Identify which cell holds the provided text, then report its [X, Y] central coordinate. 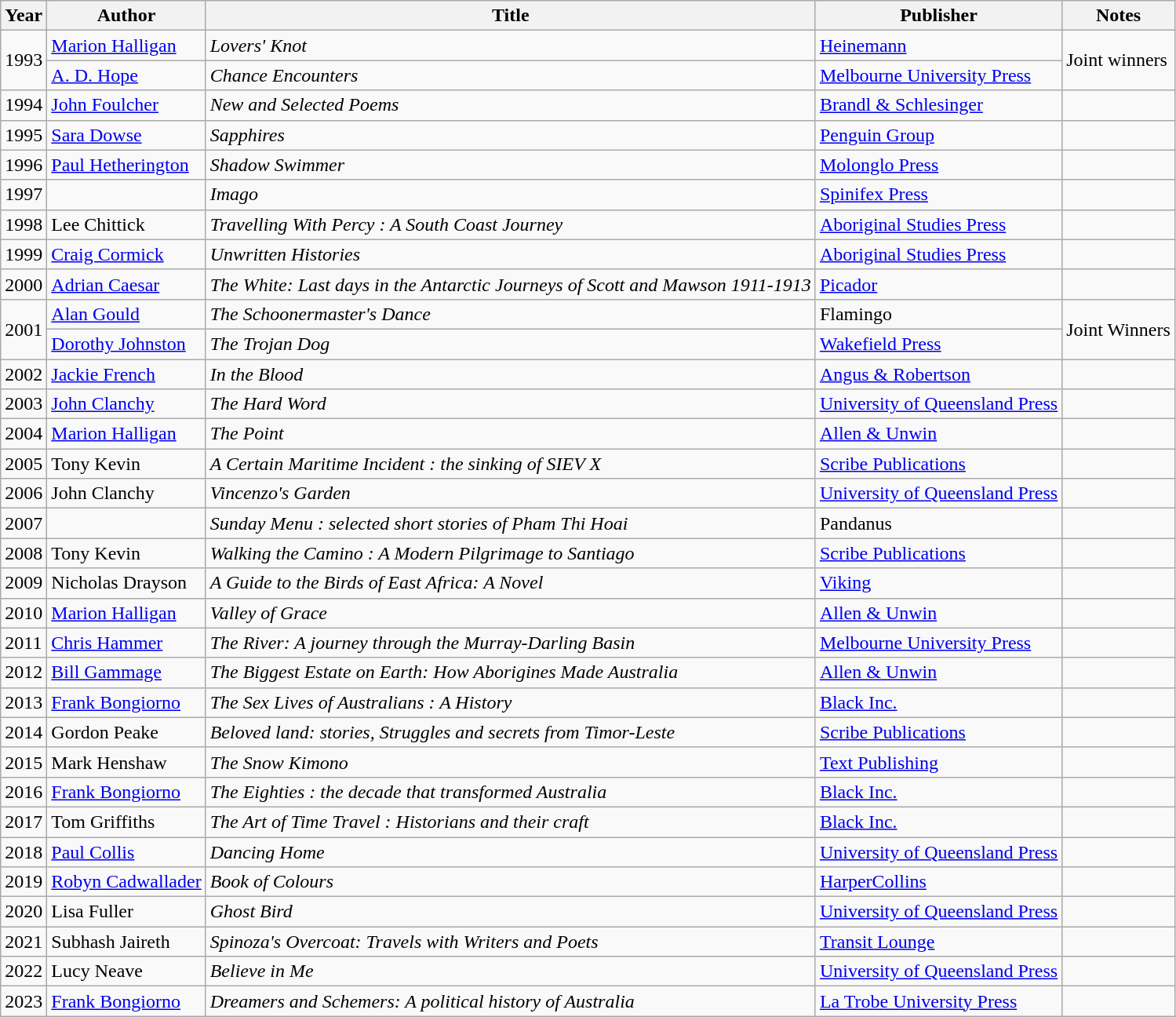
Imago [510, 195]
A Certain Maritime Incident : the sinking of SIEV X [510, 464]
Penguin Group [938, 135]
Ghost Bird [510, 912]
Alan Gould [126, 314]
Subhash Jaireth [126, 942]
Dreamers and Schemers: A political history of Australia [510, 1001]
Travelling With Percy : A South Coast Journey [510, 224]
Lee Chittick [126, 224]
Chance Encounters [510, 75]
1996 [24, 165]
Nicholas Drayson [126, 583]
HarperCollins [938, 882]
A Guide to the Birds of East Africa: A Novel [510, 583]
Sunday Menu : selected short stories of Pham Thi Hoai [510, 523]
2012 [24, 673]
Heinemann [938, 46]
2004 [24, 434]
Author [126, 16]
The Biggest Estate on Earth: How Aborigines Made Australia [510, 673]
The Hard Word [510, 404]
Picador [938, 284]
The Point [510, 434]
Valley of Grace [510, 613]
2011 [24, 643]
2005 [24, 464]
2010 [24, 613]
2023 [24, 1001]
Flamingo [938, 314]
2008 [24, 553]
Viking [938, 583]
The White: Last days in the Antarctic Journeys of Scott and Mawson 1911-1913 [510, 284]
John Foulcher [126, 105]
1995 [24, 135]
Lucy Neave [126, 971]
1993 [24, 60]
Gordon Peake [126, 732]
1997 [24, 195]
1998 [24, 224]
A. D. Hope [126, 75]
Wakefield Press [938, 344]
Year [24, 16]
2001 [24, 329]
Notes [1119, 16]
Angus & Robertson [938, 374]
The Eighties : the decade that transformed Australia [510, 792]
Paul Hetherington [126, 165]
Lovers' Knot [510, 46]
Book of Colours [510, 882]
Tom Griffiths [126, 822]
Robyn Cadwallader [126, 882]
2021 [24, 942]
Brandl & Schlesinger [938, 105]
Joint Winners [1119, 329]
Publisher [938, 16]
New and Selected Poems [510, 105]
Spinoza's Overcoat: Travels with Writers and Poets [510, 942]
2014 [24, 732]
Sapphires [510, 135]
1994 [24, 105]
Jackie French [126, 374]
Unwritten Histories [510, 254]
Adrian Caesar [126, 284]
Craig Cormick [126, 254]
Dancing Home [510, 851]
1999 [24, 254]
Sara Dowse [126, 135]
Title [510, 16]
2013 [24, 702]
2018 [24, 851]
2002 [24, 374]
Transit Lounge [938, 942]
Dorothy Johnston [126, 344]
2009 [24, 583]
2006 [24, 494]
The River: A journey through the Murray-Darling Basin [510, 643]
In the Blood [510, 374]
2020 [24, 912]
Chris Hammer [126, 643]
Joint winners [1119, 60]
2007 [24, 523]
The Snow Kimono [510, 762]
Spinifex Press [938, 195]
La Trobe University Press [938, 1001]
Paul Collis [126, 851]
Molonglo Press [938, 165]
2000 [24, 284]
Shadow Swimmer [510, 165]
Believe in Me [510, 971]
2015 [24, 762]
The Art of Time Travel : Historians and their craft [510, 822]
Pandanus [938, 523]
Mark Henshaw [126, 762]
2017 [24, 822]
The Schoonermaster's Dance [510, 314]
2022 [24, 971]
Walking the Camino : A Modern Pilgrimage to Santiago [510, 553]
Lisa Fuller [126, 912]
2003 [24, 404]
Vincenzo's Garden [510, 494]
The Sex Lives of Australians : A History [510, 702]
2019 [24, 882]
Text Publishing [938, 762]
The Trojan Dog [510, 344]
Beloved land: stories, Struggles and secrets from Timor-Leste [510, 732]
Bill Gammage [126, 673]
2016 [24, 792]
